Scan for the cell matching the given text and deliver its [x, y] coordinate at center. 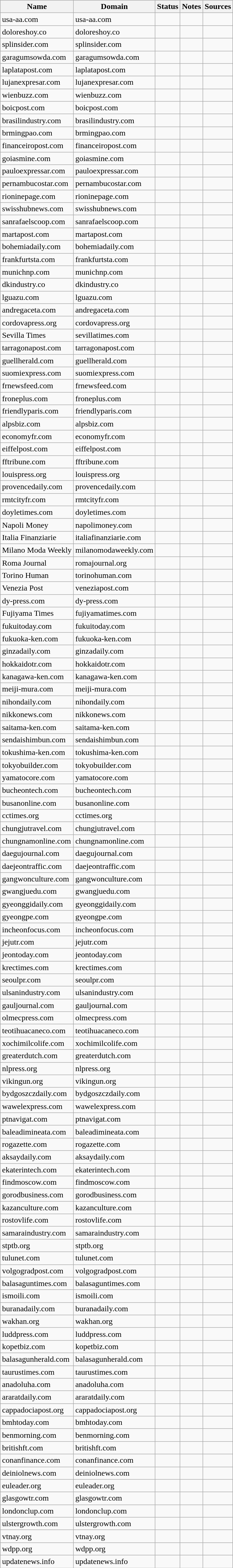
Name [37, 7]
fujiyamatimes.com [114, 613]
Milano Moda Weekly [37, 550]
milanomodaweekly.com [114, 550]
Italia Finanziarie [37, 537]
Fujiyama Times [37, 613]
Domain [114, 7]
Venezia Post [37, 588]
Roma Journal [37, 563]
Torino Human [37, 576]
Napoli Money [37, 525]
romajournal.org [114, 563]
sevillatimes.com [114, 335]
Sources [218, 7]
torinohuman.com [114, 576]
veneziapost.com [114, 588]
napolimoney.com [114, 525]
Status [168, 7]
Notes [192, 7]
Sevilla Times [37, 335]
italiafinanziarie.com [114, 537]
